Return [X, Y] of the center of cell containing provided text 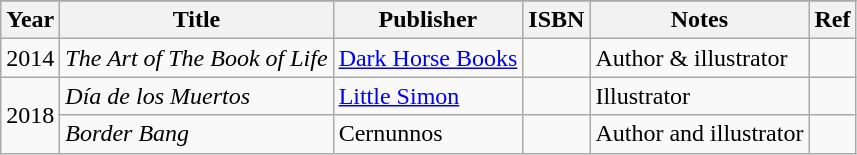
Notes [700, 20]
Title [196, 20]
Author & illustrator [700, 58]
Día de los Muertos [196, 96]
The Art of The Book of Life [196, 58]
Illustrator [700, 96]
2018 [30, 115]
Ref [832, 20]
Publisher [428, 20]
Little Simon [428, 96]
Cernunnos [428, 134]
2014 [30, 58]
Year [30, 20]
Dark Horse Books [428, 58]
ISBN [556, 20]
Border Bang [196, 134]
Author and illustrator [700, 134]
